From the cell containing the given text, extract its center point as (x, y) coordinate. 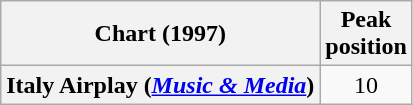
Italy Airplay (Music & Media) (160, 85)
Peakposition (366, 34)
10 (366, 85)
Chart (1997) (160, 34)
